Detect which cell encompasses the target text, then output its (x, y) center coordinate. 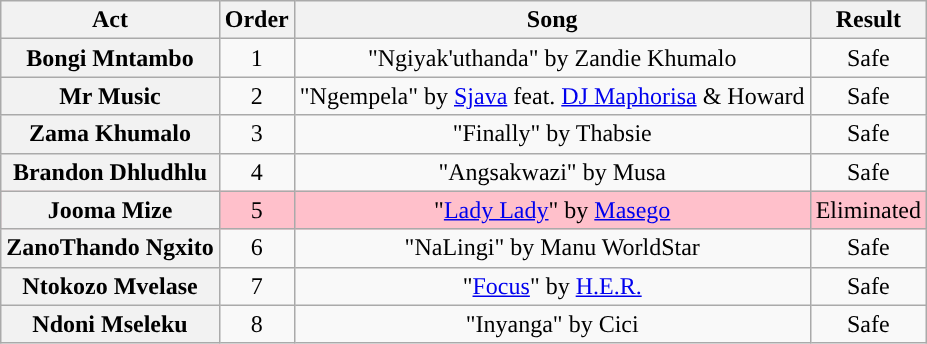
"Ngempela" by Sjava feat. DJ Maphorisa & Howard (552, 96)
Result (868, 20)
8 (256, 324)
4 (256, 172)
Song (552, 20)
Act (110, 20)
7 (256, 286)
"Finally" by Thabsie (552, 134)
Brandon Dhludhlu (110, 172)
"Ngiyak'uthanda" by Zandie Khumalo (552, 58)
Ntokozo Mvelase (110, 286)
Zama Khumalo (110, 134)
3 (256, 134)
2 (256, 96)
Mr Music (110, 96)
Order (256, 20)
Bongi Mntambo (110, 58)
6 (256, 248)
"Focus" by H.E.R. (552, 286)
"Lady Lady" by Masego (552, 210)
5 (256, 210)
Ndoni Mseleku (110, 324)
1 (256, 58)
Jooma Mize (110, 210)
"Inyanga" by Cici (552, 324)
"Angsakwazi" by Musa (552, 172)
"NaLingi" by Manu WorldStar (552, 248)
ZanoThando Ngxito (110, 248)
Eliminated (868, 210)
